Locate the cell with the specified text and output its (x, y) center coordinate. 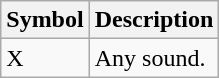
X (45, 58)
Description (154, 20)
Symbol (45, 20)
Any sound. (154, 58)
